Detect which cell encompasses the target text, then output its [x, y] center coordinate. 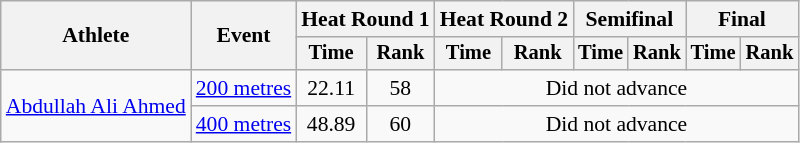
Heat Round 1 [365, 19]
400 metres [244, 124]
Athlete [96, 36]
48.89 [331, 124]
58 [400, 88]
Semifinal [629, 19]
60 [400, 124]
Event [244, 36]
200 metres [244, 88]
22.11 [331, 88]
Heat Round 2 [504, 19]
Final [742, 19]
Abdullah Ali Ahmed [96, 106]
